Capture the cell that displays the provided text and extract its [x, y] central coordinate. 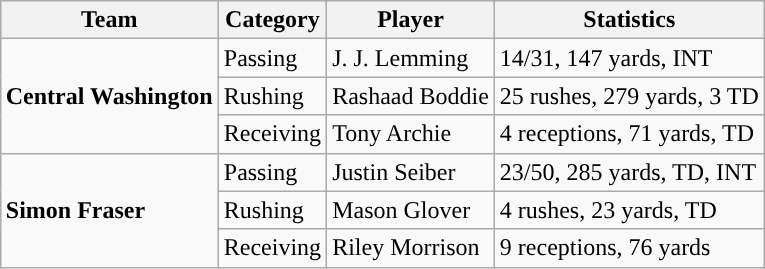
Statistics [629, 20]
Tony Archie [411, 134]
25 rushes, 279 yards, 3 TD [629, 96]
Team [109, 20]
J. J. Lemming [411, 58]
Rashaad Boddie [411, 96]
23/50, 285 yards, TD, INT [629, 172]
9 receptions, 76 yards [629, 248]
Riley Morrison [411, 248]
Simon Fraser [109, 210]
4 receptions, 71 yards, TD [629, 134]
4 rushes, 23 yards, TD [629, 210]
Category [272, 20]
Mason Glover [411, 210]
Justin Seiber [411, 172]
Player [411, 20]
14/31, 147 yards, INT [629, 58]
Central Washington [109, 96]
